Return [X, Y] of the center of cell containing provided text 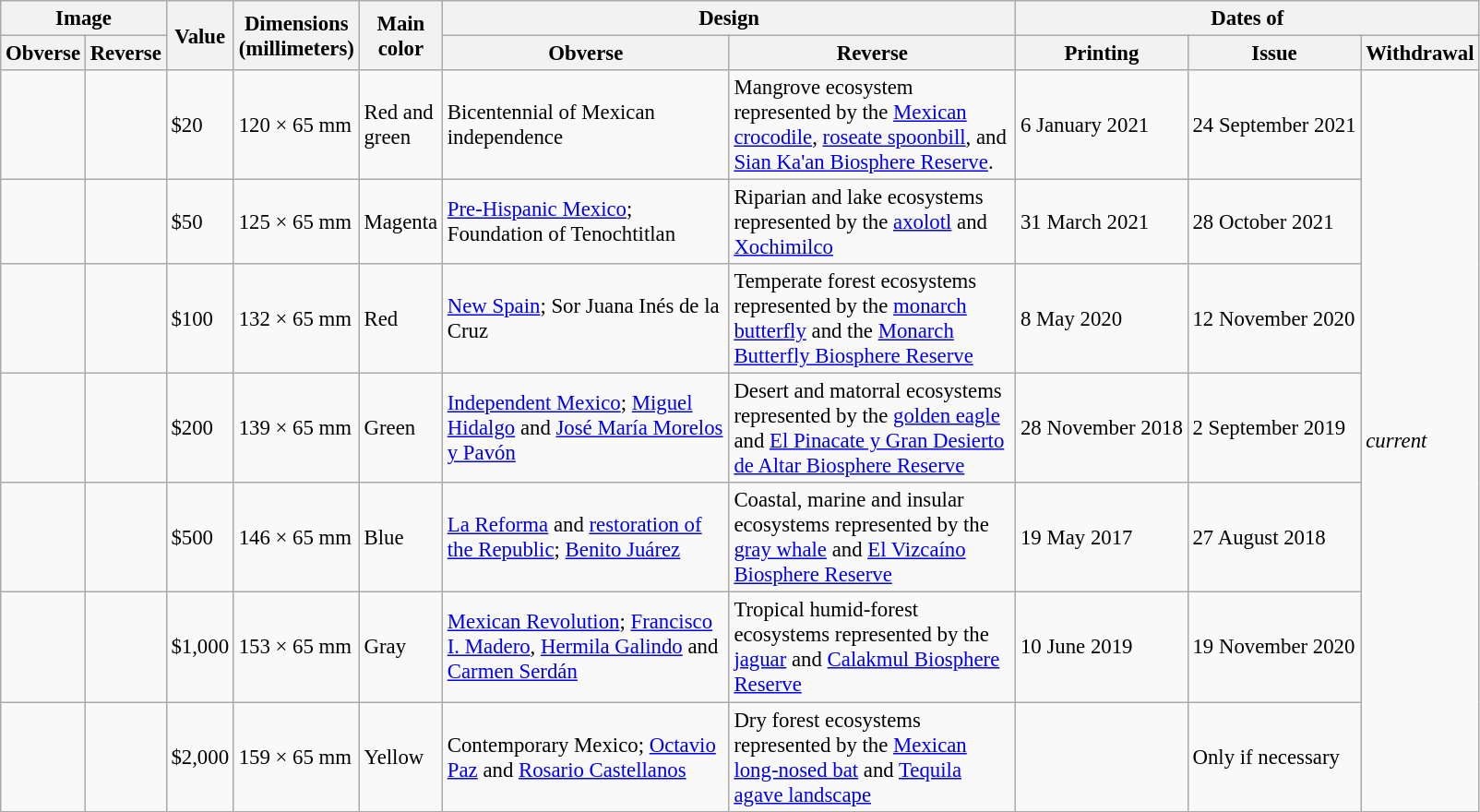
Withdrawal [1420, 54]
Mexican Revolution; Francisco I. Madero, Hermila Galindo and Carmen Serdán [585, 648]
Bicentennial of Mexican independence [585, 125]
Mangrove ecosystem represented by the Mexican crocodile, roseate spoonbill, and Sian Ka'an Biosphere Reserve. [873, 125]
Blue [400, 539]
125 × 65 mm [296, 222]
Tropical humid-forest ecosystems represented by the jaguar and Calakmul Biosphere Reserve [873, 648]
$2,000 [199, 757]
Only if necessary [1274, 757]
$1,000 [199, 648]
6 January 2021 [1102, 125]
Dates of [1247, 18]
$200 [199, 428]
Red [400, 319]
24 September 2021 [1274, 125]
Printing [1102, 54]
Desert and matorral ecosystems represented by the golden eagle and El Pinacate y Gran Desierto de Altar Biosphere Reserve [873, 428]
Design [729, 18]
10 June 2019 [1102, 648]
31 March 2021 [1102, 222]
Pre-Hispanic Mexico; Foundation of Tenochtitlan [585, 222]
La Reforma and restoration of the Republic; Benito Juárez [585, 539]
Issue [1274, 54]
Dimensions(millimeters) [296, 35]
Gray [400, 648]
159 × 65 mm [296, 757]
$500 [199, 539]
$20 [199, 125]
153 × 65 mm [296, 648]
Red andgreen [400, 125]
132 × 65 mm [296, 319]
Maincolor [400, 35]
Temperate forest ecosystems represented by the monarch butterfly and the Monarch Butterfly Biosphere Reserve [873, 319]
Yellow [400, 757]
146 × 65 mm [296, 539]
Coastal, marine and insular ecosystems represented by the gray whale and El Vizcaíno Biosphere Reserve [873, 539]
$50 [199, 222]
Magenta [400, 222]
Dry forest ecosystems represented by the Mexican long-nosed bat and Tequila agave landscape [873, 757]
Riparian and lake ecosystems represented by the axolotl and Xochimilco [873, 222]
28 October 2021 [1274, 222]
19 November 2020 [1274, 648]
139 × 65 mm [296, 428]
Contemporary Mexico; Octavio Paz and Rosario Castellanos [585, 757]
8 May 2020 [1102, 319]
27 August 2018 [1274, 539]
$100 [199, 319]
120 × 65 mm [296, 125]
2 September 2019 [1274, 428]
current [1420, 441]
Image [83, 18]
New Spain; Sor Juana Inés de la Cruz [585, 319]
Value [199, 35]
28 November 2018 [1102, 428]
Green [400, 428]
19 May 2017 [1102, 539]
Independent Mexico; Miguel Hidalgo and José María Morelos y Pavón [585, 428]
12 November 2020 [1274, 319]
